Return [X, Y] of the center of cell containing provided text 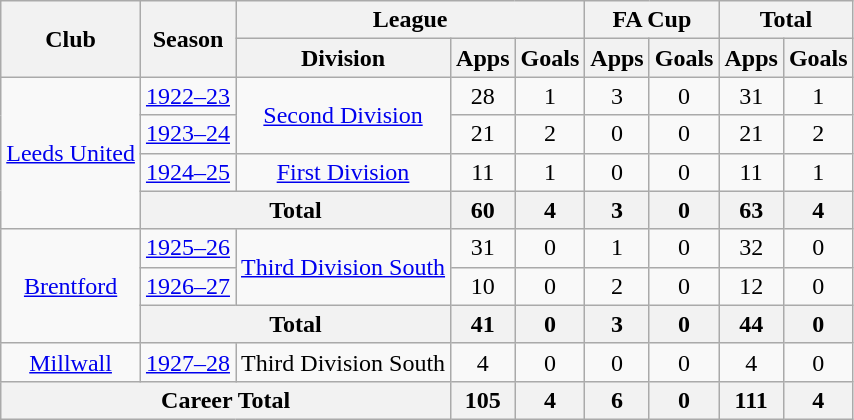
1925–26 [188, 248]
63 [751, 210]
60 [483, 210]
Leeds United [71, 153]
32 [751, 248]
Brentford [71, 286]
1924–25 [188, 172]
6 [617, 400]
1922–23 [188, 96]
Second Division [344, 115]
10 [483, 286]
1926–27 [188, 286]
Millwall [71, 362]
Division [344, 58]
Career Total [226, 400]
44 [751, 324]
First Division [344, 172]
1927–28 [188, 362]
105 [483, 400]
111 [751, 400]
1923–24 [188, 134]
Season [188, 39]
41 [483, 324]
Club [71, 39]
League [410, 20]
28 [483, 96]
12 [751, 286]
FA Cup [652, 20]
